Return (X, Y) of the center of cell containing provided text 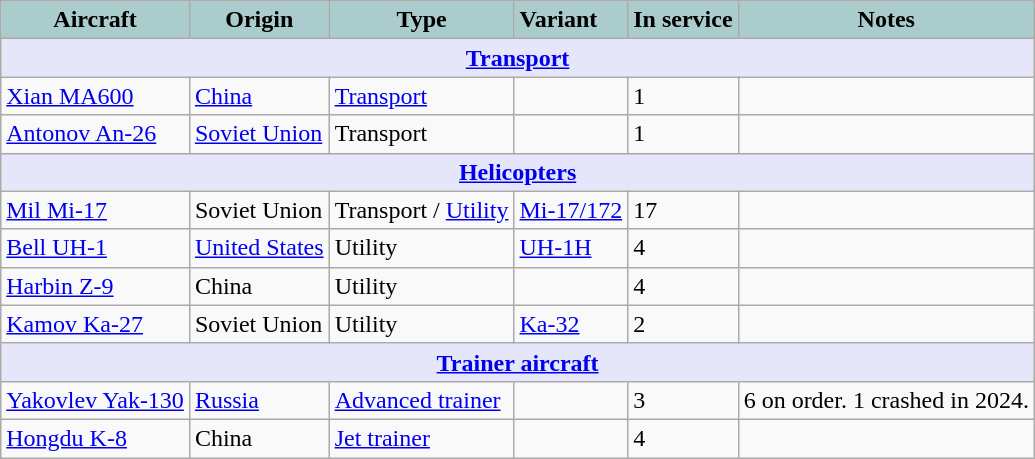
Bell UH-1 (96, 248)
Hongdu K-8 (96, 438)
6 on order. 1 crashed in 2024. (886, 400)
17 (683, 210)
Mil Mi-17 (96, 210)
Jet trainer (422, 438)
Type (422, 20)
UH-1H (571, 248)
Harbin Z-9 (96, 286)
Origin (259, 20)
3 (683, 400)
United States (259, 248)
Transport / Utility (422, 210)
Ka-32 (571, 324)
Trainer aircraft (518, 362)
Xian MA600 (96, 96)
Antonov An-26 (96, 134)
Advanced trainer (422, 400)
Mi-17/172 (571, 210)
Yakovlev Yak-130 (96, 400)
Kamov Ka-27 (96, 324)
Helicopters (518, 172)
2 (683, 324)
Russia (259, 400)
Variant (571, 20)
Aircraft (96, 20)
Notes (886, 20)
In service (683, 20)
